Return the [X, Y] coordinate for the center point of the cell that contains the specified text.  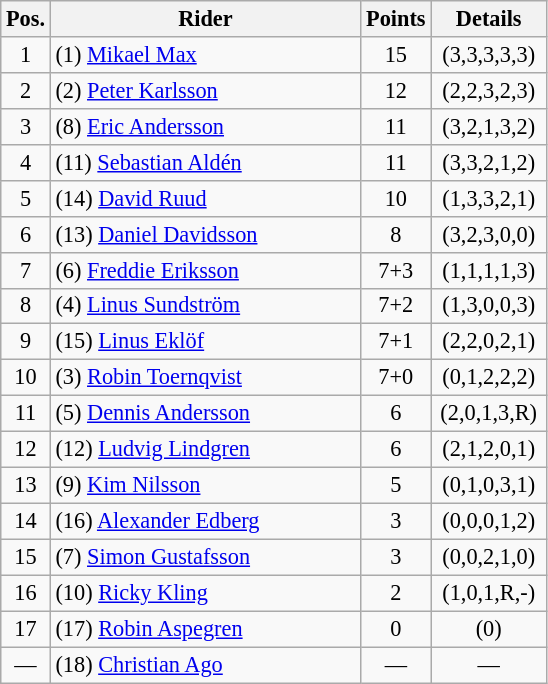
(2) Peter Karlsson [205, 90]
(3,2,3,0,0) [488, 234]
(1) Mikael Max [205, 55]
7+2 [396, 306]
Details [488, 19]
(6) Freddie Eriksson [205, 270]
(2,1,2,0,1) [488, 450]
(15) Linus Eklöf [205, 342]
(0,0,0,1,2) [488, 521]
17 [26, 629]
9 [26, 342]
(1,0,1,R,-) [488, 593]
16 [26, 593]
(17) Robin Aspegren [205, 629]
(12) Ludvig Lindgren [205, 450]
(18) Christian Ago [205, 665]
(0,1,0,3,1) [488, 485]
(0,0,2,1,0) [488, 557]
(16) Alexander Edberg [205, 521]
(2,2,0,2,1) [488, 342]
Rider [205, 19]
(0,1,2,2,2) [488, 378]
14 [26, 521]
(4) Linus Sundström [205, 306]
(11) Sebastian Aldén [205, 162]
0 [396, 629]
4 [26, 162]
Points [396, 19]
(3,3,2,1,2) [488, 162]
(7) Simon Gustafsson [205, 557]
7+3 [396, 270]
(3) Robin Toernqvist [205, 378]
(9) Kim Nilsson [205, 485]
(3,2,1,3,2) [488, 126]
(14) David Ruud [205, 198]
(3,3,3,3,3) [488, 55]
13 [26, 485]
(13) Daniel Davidsson [205, 234]
(0) [488, 629]
7 [26, 270]
(1,3,3,2,1) [488, 198]
(10) Ricky Kling [205, 593]
(1,3,0,0,3) [488, 306]
(2,2,3,2,3) [488, 90]
Pos. [26, 19]
(2,0,1,3,R) [488, 414]
7+0 [396, 378]
(5) Dennis Andersson [205, 414]
7+1 [396, 342]
(1,1,1,1,3) [488, 270]
1 [26, 55]
(8) Eric Andersson [205, 126]
